Return the [x, y] coordinate for the center point of the cell that contains the specified text.  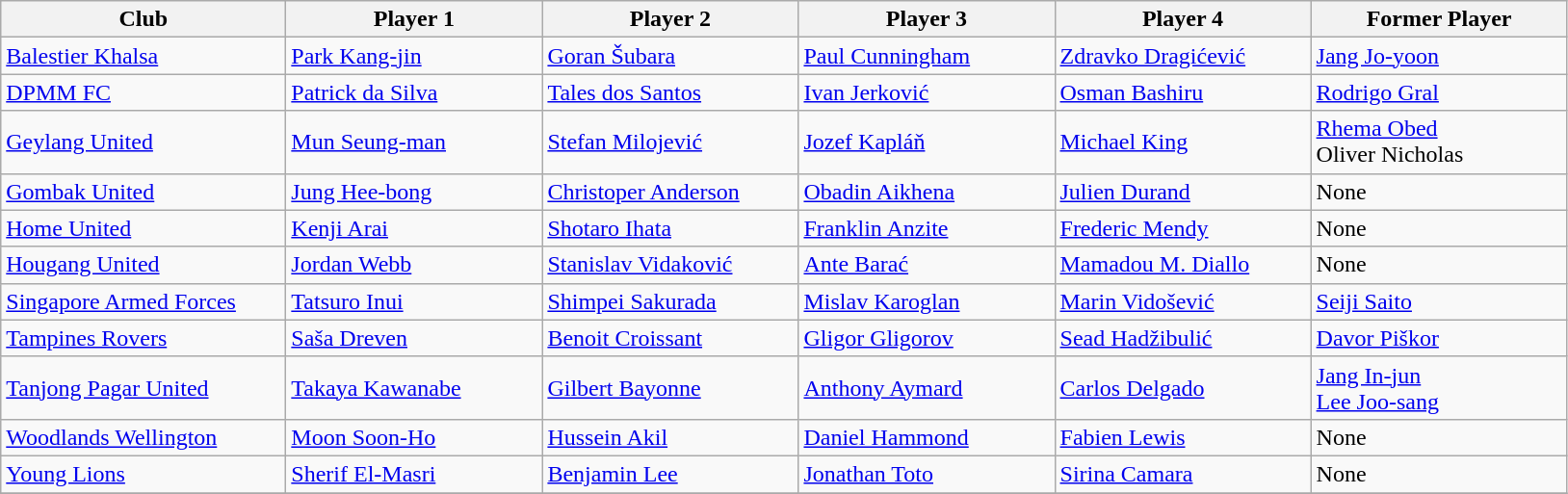
Hussein Akil [670, 437]
Benoit Croissant [670, 338]
Fabien Lewis [1183, 437]
Osman Bashiru [1183, 92]
Benjamin Lee [670, 474]
Former Player [1439, 19]
Gligor Gligorov [927, 338]
Jonathan Toto [927, 474]
Sherif El-Masri [414, 474]
Gombak United [144, 192]
Jung Hee-bong [414, 192]
Ante Barać [927, 265]
Mamadou M. Diallo [1183, 265]
Club [144, 19]
Julien Durand [1183, 192]
Stefan Milojević [670, 143]
Takaya Kawanabe [414, 387]
Geylang United [144, 143]
Ivan Jerković [927, 92]
Shotaro Ihata [670, 228]
Woodlands Wellington [144, 437]
Tampines Rovers [144, 338]
Balestier Khalsa [144, 56]
Hougang United [144, 265]
Carlos Delgado [1183, 387]
Young Lions [144, 474]
Player 3 [927, 19]
Sead Hadžibulić [1183, 338]
Zdravko Dragićević [1183, 56]
Tales dos Santos [670, 92]
Mislav Karoglan [927, 301]
Christoper Anderson [670, 192]
Franklin Anzite [927, 228]
Anthony Aymard [927, 387]
DPMM FC [144, 92]
Marin Vidošević [1183, 301]
Paul Cunningham [927, 56]
Tatsuro Inui [414, 301]
Jozef Kapláň [927, 143]
Rodrigo Gral [1439, 92]
Moon Soon-Ho [414, 437]
Jordan Webb [414, 265]
Sirina Camara [1183, 474]
Park Kang-jin [414, 56]
Davor Piškor [1439, 338]
Home United [144, 228]
Patrick da Silva [414, 92]
Seiji Saito [1439, 301]
Saša Dreven [414, 338]
Frederic Mendy [1183, 228]
Rhema Obed Oliver Nicholas [1439, 143]
Player 2 [670, 19]
Singapore Armed Forces [144, 301]
Player 4 [1183, 19]
Player 1 [414, 19]
Jang In-jun Lee Joo-sang [1439, 387]
Gilbert Bayonne [670, 387]
Jang Jo-yoon [1439, 56]
Daniel Hammond [927, 437]
Shimpei Sakurada [670, 301]
Mun Seung-man [414, 143]
Goran Šubara [670, 56]
Michael King [1183, 143]
Stanislav Vidaković [670, 265]
Obadin Aikhena [927, 192]
Tanjong Pagar United [144, 387]
Kenji Arai [414, 228]
